For the text-containing cell, return its midpoint in (X, Y) coordinate format. 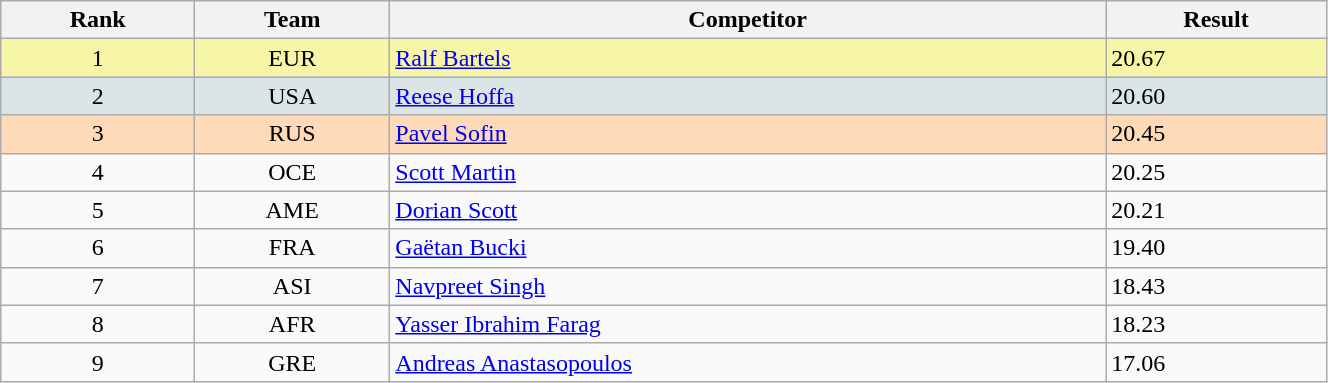
AFR (292, 324)
20.25 (1216, 172)
Andreas Anastasopoulos (748, 362)
3 (98, 134)
Dorian Scott (748, 210)
4 (98, 172)
20.60 (1216, 96)
20.21 (1216, 210)
17.06 (1216, 362)
Result (1216, 20)
6 (98, 248)
Team (292, 20)
2 (98, 96)
USA (292, 96)
Ralf Bartels (748, 58)
AME (292, 210)
9 (98, 362)
20.45 (1216, 134)
Scott Martin (748, 172)
7 (98, 286)
EUR (292, 58)
5 (98, 210)
20.67 (1216, 58)
Gaëtan Bucki (748, 248)
ASI (292, 286)
19.40 (1216, 248)
Competitor (748, 20)
18.43 (1216, 286)
Pavel Sofin (748, 134)
Reese Hoffa (748, 96)
1 (98, 58)
18.23 (1216, 324)
8 (98, 324)
OCE (292, 172)
Navpreet Singh (748, 286)
GRE (292, 362)
Yasser Ibrahim Farag (748, 324)
RUS (292, 134)
FRA (292, 248)
Rank (98, 20)
